Search for the cell housing the specified text and yield its [x, y] center coordinate. 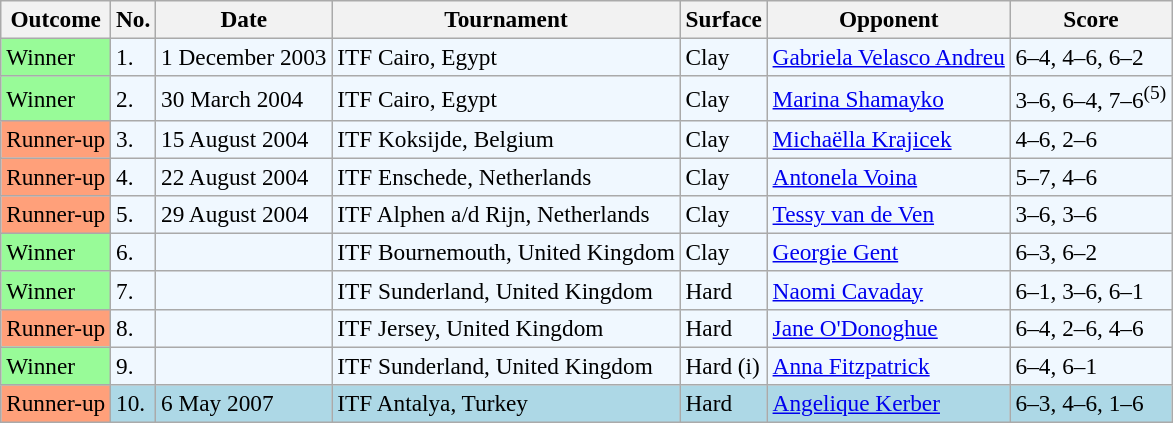
29 August 2004 [244, 214]
Score [1090, 19]
Naomi Cavaday [888, 290]
6–4, 6–1 [1090, 366]
3. [134, 139]
3–6, 6–4, 7–6(5) [1090, 98]
Angelique Kerber [888, 403]
22 August 2004 [244, 177]
8. [134, 328]
Outcome [56, 19]
Hard (i) [724, 366]
10. [134, 403]
6. [134, 252]
Tessy van de Ven [888, 214]
ITF Antalya, Turkey [506, 403]
Tournament [506, 19]
Gabriela Velasco Andreu [888, 57]
Surface [724, 19]
Anna Fitzpatrick [888, 366]
6–3, 4–6, 1–6 [1090, 403]
ITF Bournemouth, United Kingdom [506, 252]
6–1, 3–6, 6–1 [1090, 290]
Jane O'Donoghue [888, 328]
6 May 2007 [244, 403]
30 March 2004 [244, 98]
4–6, 2–6 [1090, 139]
6–4, 4–6, 6–2 [1090, 57]
2. [134, 98]
Antonela Voina [888, 177]
9. [134, 366]
Georgie Gent [888, 252]
5. [134, 214]
6–4, 2–6, 4–6 [1090, 328]
Marina Shamayko [888, 98]
Opponent [888, 19]
15 August 2004 [244, 139]
ITF Jersey, United Kingdom [506, 328]
1. [134, 57]
ITF Koksijde, Belgium [506, 139]
ITF Enschede, Netherlands [506, 177]
7. [134, 290]
3–6, 3–6 [1090, 214]
Date [244, 19]
Michaëlla Krajicek [888, 139]
No. [134, 19]
4. [134, 177]
6–3, 6–2 [1090, 252]
1 December 2003 [244, 57]
ITF Alphen a/d Rijn, Netherlands [506, 214]
5–7, 4–6 [1090, 177]
